Pinpoint the cell where the given text exists, returning its (X, Y) midpoint coordinate. 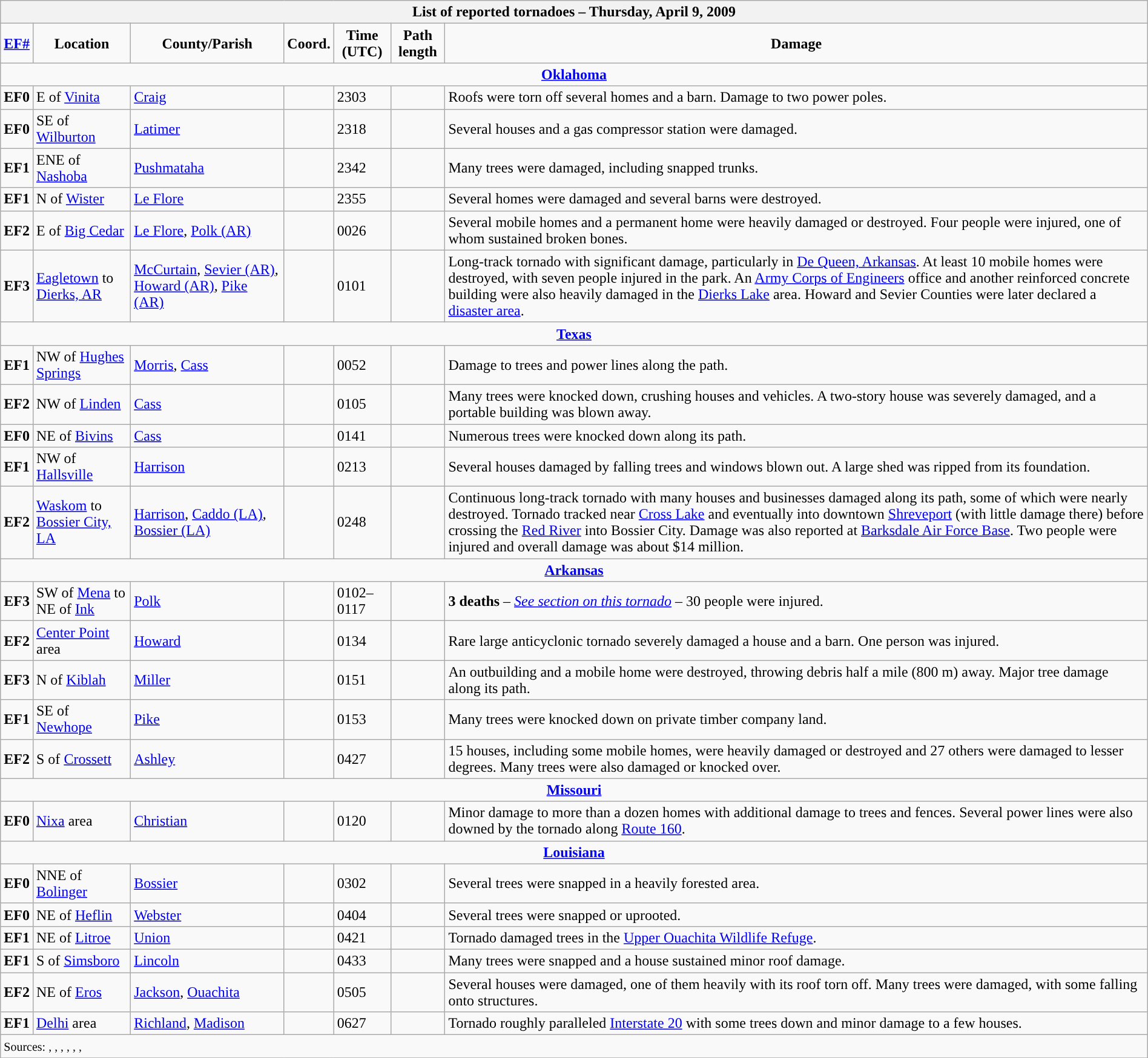
Many trees were knocked down on private timber company land. (796, 719)
An outbuilding and a mobile home were destroyed, throwing debris half a mile (800 m) away. Major tree damage along its path. (796, 680)
Location (81, 44)
Damage to trees and power lines along the path. (796, 364)
Many trees were damaged, including snapped trunks. (796, 168)
Le Flore (207, 199)
Delhi area (81, 1023)
0101 (362, 286)
Texas (574, 333)
Ashley (207, 759)
Christian (207, 821)
Latimer (207, 128)
SE of Wilburton (81, 128)
0433 (362, 961)
Craig (207, 97)
Many trees were snapped and a house sustained minor roof damage. (796, 961)
0105 (362, 404)
NE of Eros (81, 991)
Waskom to Bossier City, LA (81, 523)
Arkansas (574, 570)
0134 (362, 640)
County/Parish (207, 44)
Center Point area (81, 640)
Pushmataha (207, 168)
0120 (362, 821)
McCurtain, Sevier (AR), Howard (AR), Pike (AR) (207, 286)
NW of Linden (81, 404)
0151 (362, 680)
0153 (362, 719)
Miller (207, 680)
Roofs were torn off several homes and a barn. Damage to two power poles. (796, 97)
SW of Mena to NE of Ink (81, 602)
EF# (17, 44)
Harrison (207, 467)
NW of Hallsville (81, 467)
0505 (362, 991)
Path length (418, 44)
0404 (362, 915)
0213 (362, 467)
Harrison, Caddo (LA), Bossier (LA) (207, 523)
0427 (362, 759)
Many trees were knocked down, crushing houses and vehicles. A two-story house was severely damaged, and a portable building was blown away. (796, 404)
Missouri (574, 790)
0248 (362, 523)
0102–0117 (362, 602)
Several houses and a gas compressor station were damaged. (796, 128)
Several trees were snapped or uprooted. (796, 915)
Louisiana (574, 852)
Nixa area (81, 821)
Several homes were damaged and several barns were destroyed. (796, 199)
Several trees were snapped in a heavily forested area. (796, 884)
Numerous trees were knocked down along its path. (796, 435)
Several houses were damaged, one of them heavily with its roof torn off. Many trees were damaged, with some falling onto structures. (796, 991)
S of Simsboro (81, 961)
2303 (362, 97)
Several mobile homes and a permanent home were heavily damaged or destroyed. Four people were injured, one of whom sustained broken bones. (796, 230)
Rare large anticyclonic tornado severely damaged a house and a barn. One person was injured. (796, 640)
Eagletown to Dierks, AR (81, 286)
N of Kiblah (81, 680)
0052 (362, 364)
NNE of Bolinger (81, 884)
Coord. (309, 44)
NE of Heflin (81, 915)
Lincoln (207, 961)
N of Wister (81, 199)
E of Big Cedar (81, 230)
Damage (796, 44)
2355 (362, 199)
0421 (362, 938)
ENE of Nashoba (81, 168)
NE of Bivins (81, 435)
Tornado damaged trees in the Upper Ouachita Wildlife Refuge. (796, 938)
Union (207, 938)
2318 (362, 128)
Oklahoma (574, 74)
Time (UTC) (362, 44)
Richland, Madison (207, 1023)
Several houses damaged by falling trees and windows blown out. A large shed was ripped from its foundation. (796, 467)
0302 (362, 884)
Morris, Cass (207, 364)
List of reported tornadoes – Thursday, April 9, 2009 (574, 12)
SE of Newhope (81, 719)
2342 (362, 168)
0627 (362, 1023)
E of Vinita (81, 97)
Tornado roughly paralleled Interstate 20 with some trees down and minor damage to a few houses. (796, 1023)
Howard (207, 640)
Le Flore, Polk (AR) (207, 230)
0141 (362, 435)
NW of Hughes Springs (81, 364)
Pike (207, 719)
Bossier (207, 884)
Webster (207, 915)
NE of Litroe (81, 938)
0026 (362, 230)
Polk (207, 602)
Sources: , , , , , , (574, 1046)
3 deaths – See section on this tornado – 30 people were injured. (796, 602)
S of Crossett (81, 759)
Jackson, Ouachita (207, 991)
